Extract the (X, Y) coordinate from the center of the cell holding the provided text.  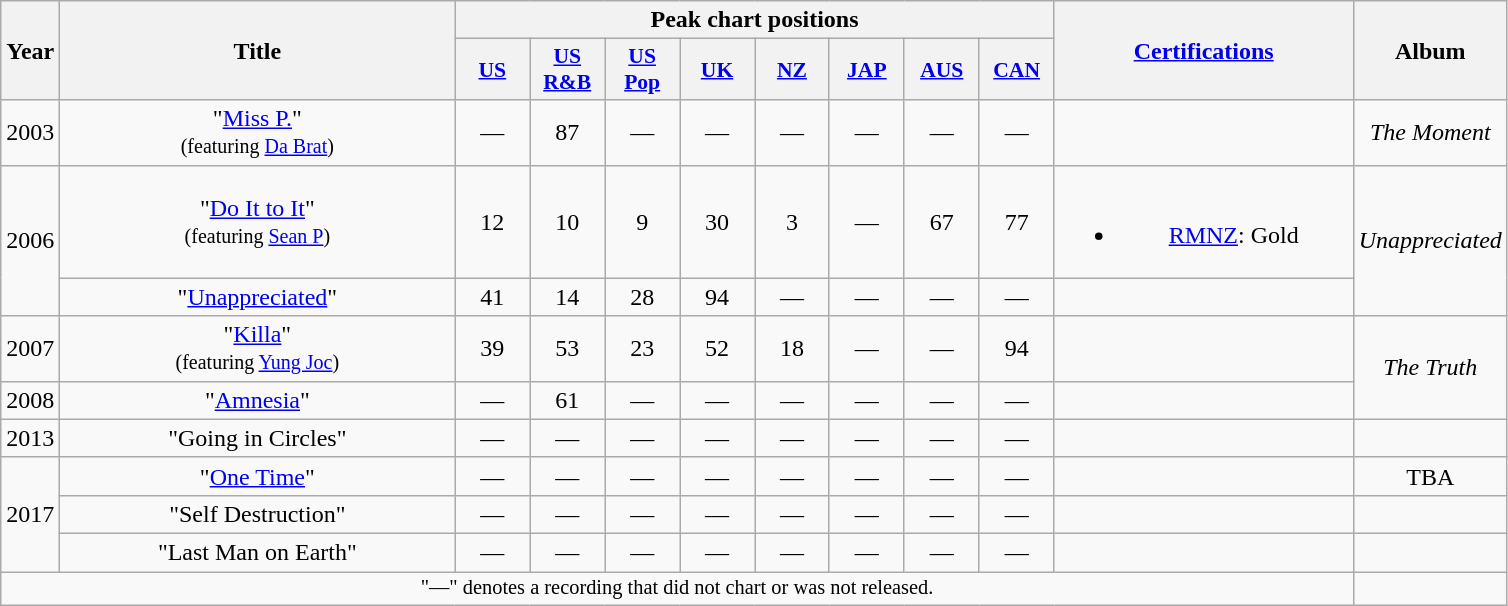
61 (568, 400)
RMNZ: Gold (1204, 222)
The Moment (1430, 132)
Unappreciated (1430, 240)
"One Time" (258, 476)
30 (718, 222)
14 (568, 297)
"Self Destruction" (258, 514)
"Last Man on Earth" (258, 552)
"Amnesia" (258, 400)
2006 (30, 240)
"Miss P." (featuring Da Brat) (258, 132)
"Going in Circles" (258, 438)
28 (642, 297)
10 (568, 222)
US (492, 70)
23 (642, 348)
87 (568, 132)
NZ (792, 70)
"Unappreciated" (258, 297)
Album (1430, 50)
The Truth (1430, 368)
3 (792, 222)
UK (718, 70)
US R&B (568, 70)
TBA (1430, 476)
2017 (30, 514)
Title (258, 50)
53 (568, 348)
"Killa" (featuring Yung Joc) (258, 348)
2007 (30, 348)
9 (642, 222)
JAP (866, 70)
CAN (1016, 70)
41 (492, 297)
12 (492, 222)
52 (718, 348)
77 (1016, 222)
AUS (942, 70)
18 (792, 348)
2013 (30, 438)
Peak chart positions (754, 20)
2003 (30, 132)
Certifications (1204, 50)
67 (942, 222)
2008 (30, 400)
US Pop (642, 70)
"Do It to It" (featuring Sean P) (258, 222)
"—" denotes a recording that did not chart or was not released. (677, 589)
Year (30, 50)
39 (492, 348)
